Search for the cell housing the specified text and yield its (x, y) center coordinate. 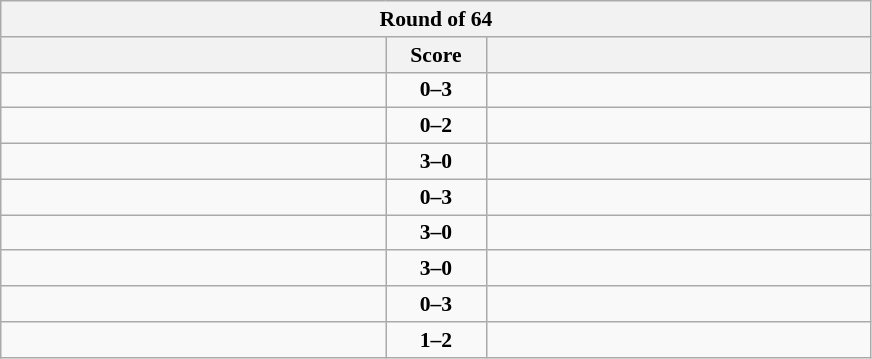
Round of 64 (436, 19)
0–2 (436, 126)
Score (436, 55)
1–2 (436, 340)
